Return the [X, Y] coordinate for the center point of the cell that contains the specified text.  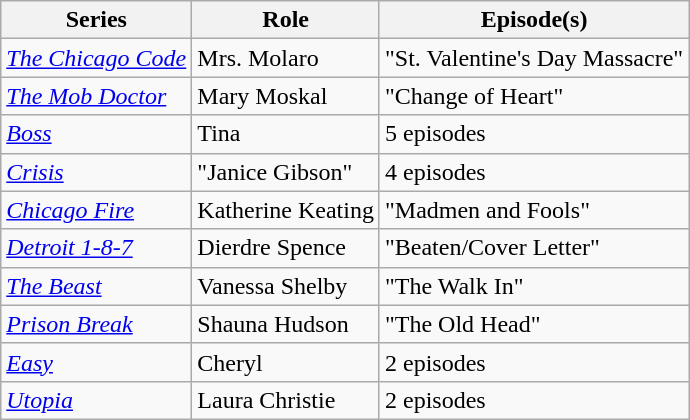
"The Old Head" [534, 324]
Tina [286, 134]
Katherine Keating [286, 210]
4 episodes [534, 172]
Utopia [96, 400]
Cheryl [286, 362]
"St. Valentine's Day Massacre" [534, 58]
Role [286, 20]
Crisis [96, 172]
Shauna Hudson [286, 324]
Prison Break [96, 324]
Laura Christie [286, 400]
Vanessa Shelby [286, 286]
Episode(s) [534, 20]
Dierdre Spence [286, 248]
5 episodes [534, 134]
"Madmen and Fools" [534, 210]
The Mob Doctor [96, 96]
Mary Moskal [286, 96]
"Change of Heart" [534, 96]
"The Walk In" [534, 286]
Chicago Fire [96, 210]
Easy [96, 362]
"Janice Gibson" [286, 172]
Detroit 1-8-7 [96, 248]
The Beast [96, 286]
The Chicago Code [96, 58]
"Beaten/Cover Letter" [534, 248]
Mrs. Molaro [286, 58]
Boss [96, 134]
Series [96, 20]
